Return [X, Y] of the center of cell containing provided text 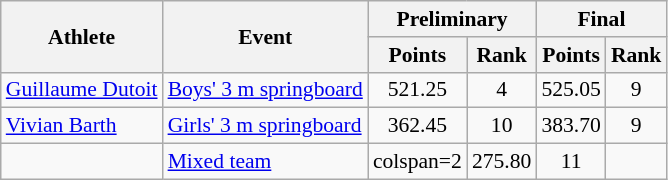
Event [266, 36]
colspan=2 [418, 162]
Girls' 3 m springboard [266, 126]
Preliminary [452, 19]
521.25 [418, 90]
Athlete [82, 36]
10 [502, 126]
383.70 [570, 126]
Vivian Barth [82, 126]
4 [502, 90]
362.45 [418, 126]
Final [601, 19]
Guillaume Dutoit [82, 90]
275.80 [502, 162]
Mixed team [266, 162]
11 [570, 162]
525.05 [570, 90]
Boys' 3 m springboard [266, 90]
